Capture the cell that displays the provided text and extract its (x, y) central coordinate. 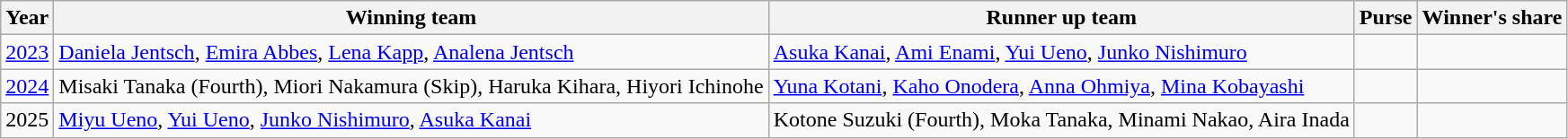
Year (27, 18)
Winner's share (1492, 18)
Runner up team (1061, 18)
Misaki Tanaka (Fourth), Miori Nakamura (Skip), Haruka Kihara, Hiyori Ichinohe (412, 86)
2023 (27, 52)
Kotone Suzuki (Fourth), Moka Tanaka, Minami Nakao, Aira Inada (1061, 120)
Winning team (412, 18)
Miyu Ueno, Yui Ueno, Junko Nishimuro, Asuka Kanai (412, 120)
Purse (1386, 18)
2024 (27, 86)
Daniela Jentsch, Emira Abbes, Lena Kapp, Analena Jentsch (412, 52)
Asuka Kanai, Ami Enami, Yui Ueno, Junko Nishimuro (1061, 52)
Yuna Kotani, Kaho Onodera, Anna Ohmiya, Mina Kobayashi (1061, 86)
2025 (27, 120)
